Find where the given text appears and provide that cell's center as (X, Y) coordinate. 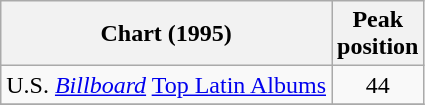
Peakposition (378, 34)
U.S. Billboard Top Latin Albums (166, 85)
44 (378, 85)
Chart (1995) (166, 34)
